Extract the [x, y] coordinate from the center of the cell holding the provided text.  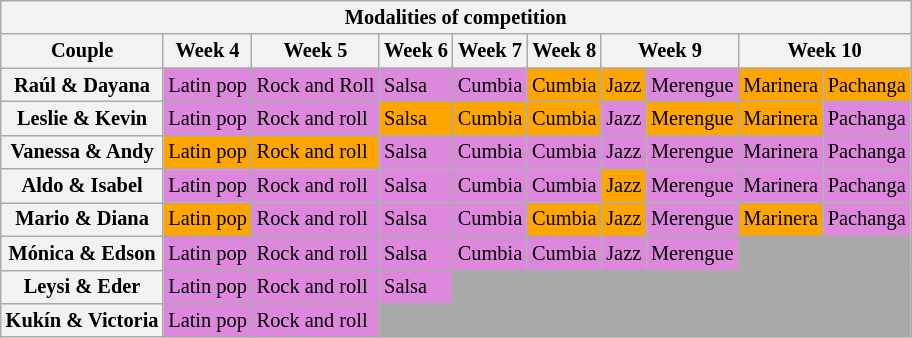
Leslie & Kevin [82, 118]
Week 9 [670, 51]
Week 8 [564, 51]
Modalities of competition [456, 17]
Couple [82, 51]
Mónica & Edson [82, 253]
Week 5 [316, 51]
Aldo & Isabel [82, 186]
Raúl & Dayana [82, 85]
Kukín & Victoria [82, 320]
Week 6 [416, 51]
Week 7 [490, 51]
Rock and Roll [316, 85]
Leysi & Eder [82, 287]
Mario & Diana [82, 219]
Week 4 [207, 51]
Week 10 [824, 51]
Vanessa & Andy [82, 152]
